Search for the cell housing the specified text and yield its [X, Y] center coordinate. 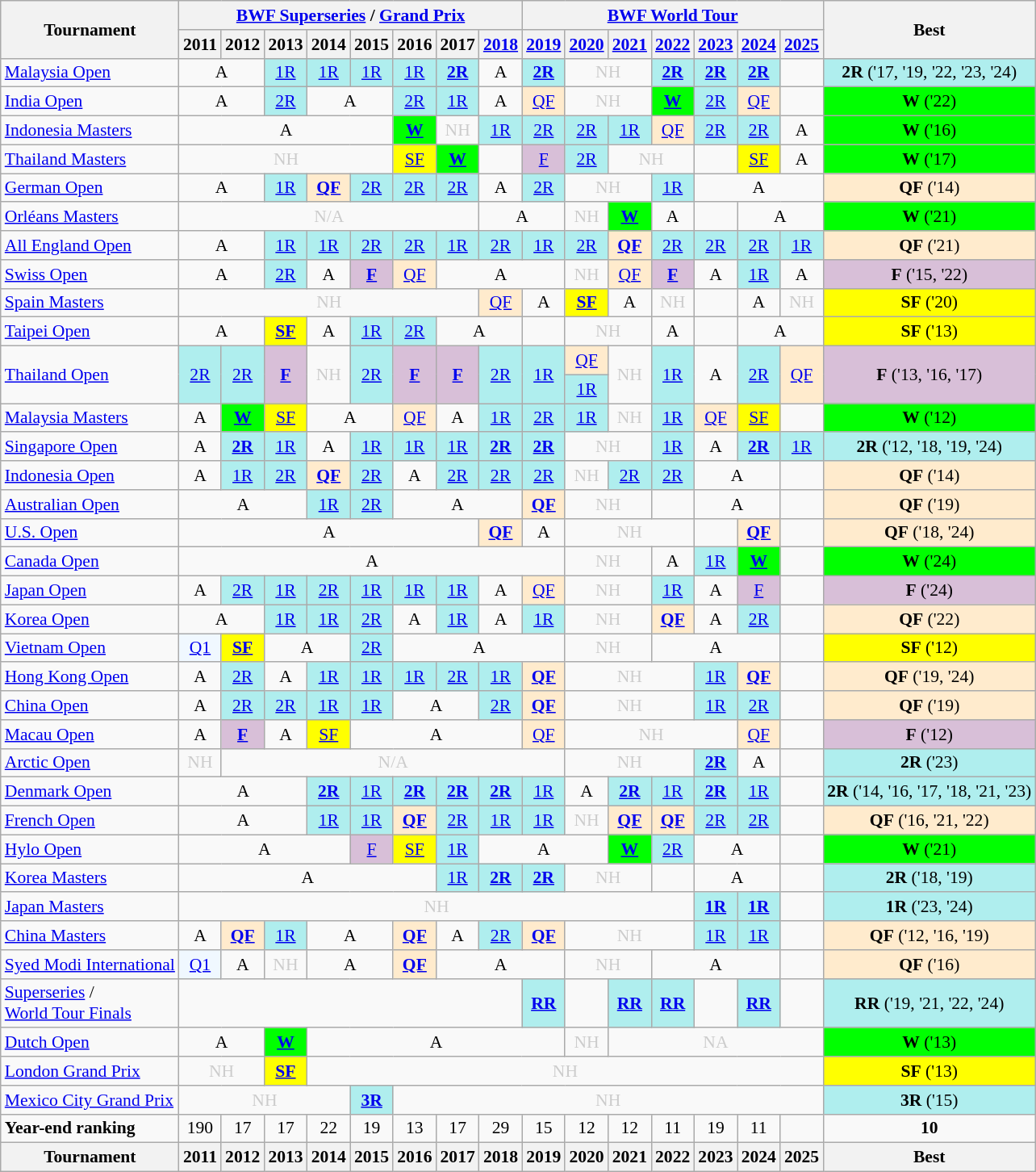
Indonesia Masters [90, 131]
2R ('17, '19, '22, '23, '24) [929, 73]
F ('24) [929, 591]
Thailand Open [90, 375]
F ('15, '22) [929, 274]
Mexico City Grand Prix [90, 1100]
W ('22) [929, 102]
Hylo Open [90, 849]
Year-end ranking [90, 1128]
QF ('21) [929, 245]
2R ('18, '19) [929, 878]
BWF Superseries / Grand Prix [350, 15]
Orléans Masters [90, 217]
China Masters [90, 936]
Singapore Open [90, 447]
Korea Masters [90, 878]
W ('16) [929, 131]
BWF World Tour [673, 15]
QF ('22) [929, 619]
SF ('20) [929, 303]
QF ('19, '24) [929, 677]
Syed Modi International [90, 965]
Canada Open [90, 562]
India Open [90, 102]
2R ('12, '18, '19, '24) [929, 447]
2R ('14, '16, '17, '18, '21, '23) [929, 792]
Arctic Open [90, 763]
China Open [90, 705]
15 [544, 1128]
Japan Open [90, 591]
10 [929, 1128]
F ('12) [929, 735]
Dutch Open [90, 1043]
1R ('23, '24) [929, 907]
QF ('12, '16, '19) [929, 936]
W ('17) [929, 159]
22 [329, 1128]
QF ('16) [929, 965]
13 [415, 1128]
3R [371, 1100]
Macau Open [90, 735]
Spain Masters [90, 303]
F ('13, '16, '17) [929, 375]
Denmark Open [90, 792]
3R ('15) [929, 1100]
All England Open [90, 245]
RR ('19, '21, '22, '24) [929, 1002]
2R ('23) [929, 763]
German Open [90, 188]
29 [500, 1128]
Malaysia Open [90, 73]
NA [716, 1043]
SF ('12) [929, 648]
Vietnam Open [90, 648]
Superseries / World Tour Finals [90, 1002]
Hong Kong Open [90, 677]
Korea Open [90, 619]
Australian Open [90, 504]
Taipei Open [90, 332]
Swiss Open [90, 274]
W ('24) [929, 562]
W ('12) [929, 418]
W ('13) [929, 1043]
U.S. Open [90, 533]
QF ('16, '21, '22) [929, 821]
Thailand Masters [90, 159]
French Open [90, 821]
Malaysia Masters [90, 418]
London Grand Prix [90, 1071]
QF ('18, '24) [929, 533]
Japan Masters [90, 907]
Indonesia Open [90, 475]
190 [200, 1128]
